Provide the (X, Y) coordinate of the cell's center where the given text is located.  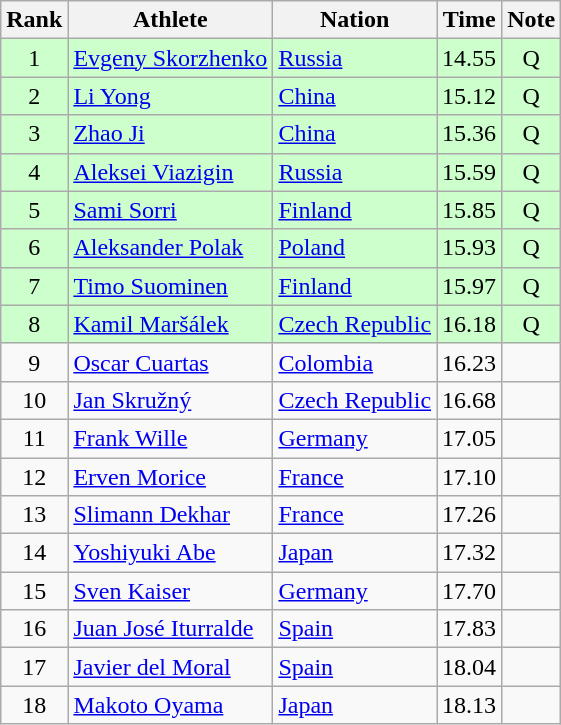
Frank Wille (170, 438)
15.93 (470, 248)
Aleksei Viazigin (170, 172)
Slimann Dekhar (170, 515)
Colombia (355, 362)
Timo Suominen (170, 286)
15.59 (470, 172)
9 (34, 362)
16.18 (470, 324)
Evgeny Skorzhenko (170, 58)
15.36 (470, 134)
Poland (355, 248)
14.55 (470, 58)
17.83 (470, 629)
12 (34, 477)
Zhao Ji (170, 134)
Kamil Maršálek (170, 324)
8 (34, 324)
15.97 (470, 286)
17.70 (470, 591)
5 (34, 210)
18.13 (470, 705)
Sami Sorri (170, 210)
Yoshiyuki Abe (170, 553)
Javier del Moral (170, 667)
17.10 (470, 477)
Jan Skružný (170, 400)
Juan José Iturralde (170, 629)
1 (34, 58)
Makoto Oyama (170, 705)
6 (34, 248)
Nation (355, 20)
Aleksander Polak (170, 248)
15.12 (470, 96)
15 (34, 591)
Athlete (170, 20)
Rank (34, 20)
Time (470, 20)
14 (34, 553)
Erven Morice (170, 477)
7 (34, 286)
Note (532, 20)
10 (34, 400)
15.85 (470, 210)
16 (34, 629)
16.68 (470, 400)
11 (34, 438)
2 (34, 96)
17.05 (470, 438)
18 (34, 705)
18.04 (470, 667)
3 (34, 134)
Sven Kaiser (170, 591)
17 (34, 667)
17.26 (470, 515)
4 (34, 172)
17.32 (470, 553)
13 (34, 515)
16.23 (470, 362)
Oscar Cuartas (170, 362)
Li Yong (170, 96)
